Extract the (x, y) coordinate from the center of the cell holding the provided text.  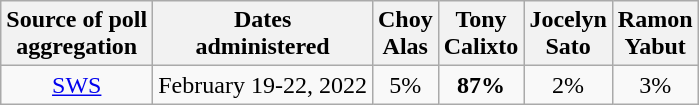
5% (405, 85)
3% (655, 85)
2% (568, 85)
JocelynSato (568, 34)
Source of pollaggregation (77, 34)
87% (481, 85)
ChoyAlas (405, 34)
TonyCalixto (481, 34)
February 19-22, 2022 (263, 85)
Datesadministered (263, 34)
SWS (77, 85)
RamonYabut (655, 34)
